Return the (x, y) coordinate for the center point of the cell that contains the specified text.  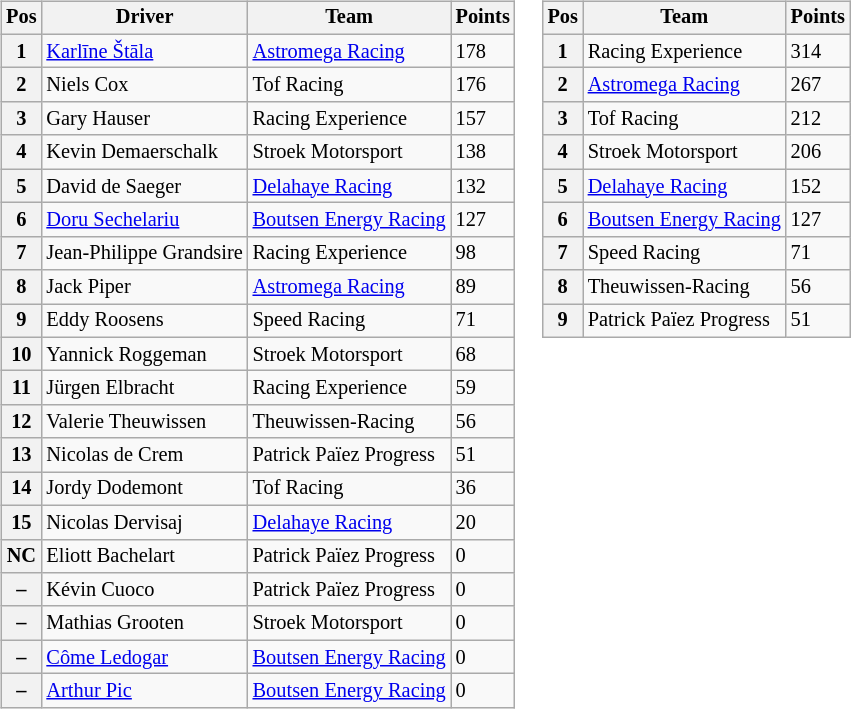
20 (483, 522)
NC (21, 556)
Eliott Bachelart (144, 556)
Niels Cox (144, 85)
Mathias Grooten (144, 623)
12 (21, 422)
176 (483, 85)
152 (818, 186)
Eddy Roosens (144, 321)
Kevin Demaerschalk (144, 152)
Valerie Theuwissen (144, 422)
Côme Ledogar (144, 657)
Karlīne Štāla (144, 51)
Arthur Pic (144, 691)
314 (818, 51)
Driver (144, 18)
267 (818, 85)
Jordy Dodemont (144, 489)
89 (483, 287)
Nicolas Dervisaj (144, 522)
178 (483, 51)
138 (483, 152)
Kévin Cuoco (144, 590)
Jean-Philippe Grandsire (144, 253)
36 (483, 489)
98 (483, 253)
10 (21, 354)
Nicolas de Crem (144, 455)
Jürgen Elbracht (144, 388)
Doru Sechelariu (144, 220)
11 (21, 388)
15 (21, 522)
Yannick Roggeman (144, 354)
Gary Hauser (144, 119)
14 (21, 489)
212 (818, 119)
132 (483, 186)
68 (483, 354)
Jack Piper (144, 287)
59 (483, 388)
157 (483, 119)
206 (818, 152)
David de Saeger (144, 186)
13 (21, 455)
